Search for the cell housing the specified text and yield its [X, Y] center coordinate. 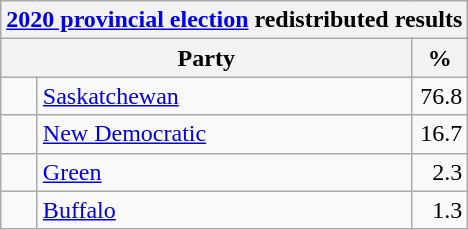
Saskatchewan [224, 96]
2020 provincial election redistributed results [234, 20]
16.7 [440, 134]
76.8 [440, 96]
1.3 [440, 210]
Buffalo [224, 210]
Green [224, 172]
New Democratic [224, 134]
2.3 [440, 172]
Party [206, 58]
% [440, 58]
